Determine the [x, y] coordinate at the center of the cell enclosing the given text.  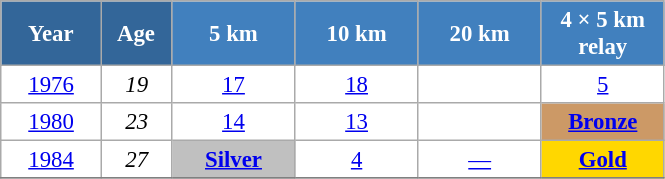
19 [136, 85]
1976 [52, 85]
20 km [480, 34]
18 [356, 85]
14 [234, 122]
Year [52, 34]
17 [234, 85]
4 [356, 160]
5 [602, 85]
5 km [234, 34]
1980 [52, 122]
Gold [602, 160]
Silver [234, 160]
23 [136, 122]
4 × 5 km relay [602, 34]
1984 [52, 160]
27 [136, 160]
13 [356, 122]
10 km [356, 34]
Age [136, 34]
— [480, 160]
Bronze [602, 122]
